Locate the cell with the specified text and output its (X, Y) center coordinate. 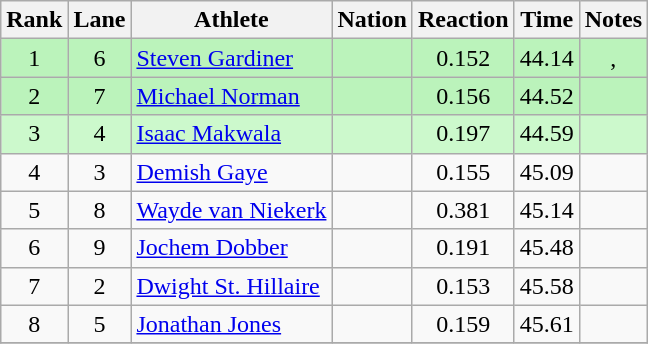
1 (34, 58)
Nation (372, 20)
Reaction (463, 20)
Jochem Dobber (232, 248)
0.156 (463, 96)
0.155 (463, 172)
45.48 (546, 248)
9 (100, 248)
Lane (100, 20)
, (613, 58)
Steven Gardiner (232, 58)
Athlete (232, 20)
Isaac Makwala (232, 134)
Wayde van Niekerk (232, 210)
0.153 (463, 286)
Jonathan Jones (232, 324)
0.191 (463, 248)
Rank (34, 20)
45.58 (546, 286)
45.14 (546, 210)
0.152 (463, 58)
Time (546, 20)
44.52 (546, 96)
Dwight St. Hillaire (232, 286)
45.61 (546, 324)
0.197 (463, 134)
Notes (613, 20)
Demish Gaye (232, 172)
Michael Norman (232, 96)
0.159 (463, 324)
44.59 (546, 134)
45.09 (546, 172)
0.381 (463, 210)
44.14 (546, 58)
